Return the [X, Y] coordinate for the center point of the cell that contains the specified text.  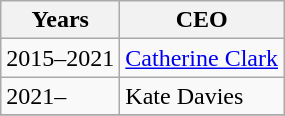
CEO [202, 20]
2021– [60, 96]
2015–2021 [60, 58]
Kate Davies [202, 96]
Catherine Clark [202, 58]
Years [60, 20]
